From the cell containing the given text, extract its center point as (X, Y) coordinate. 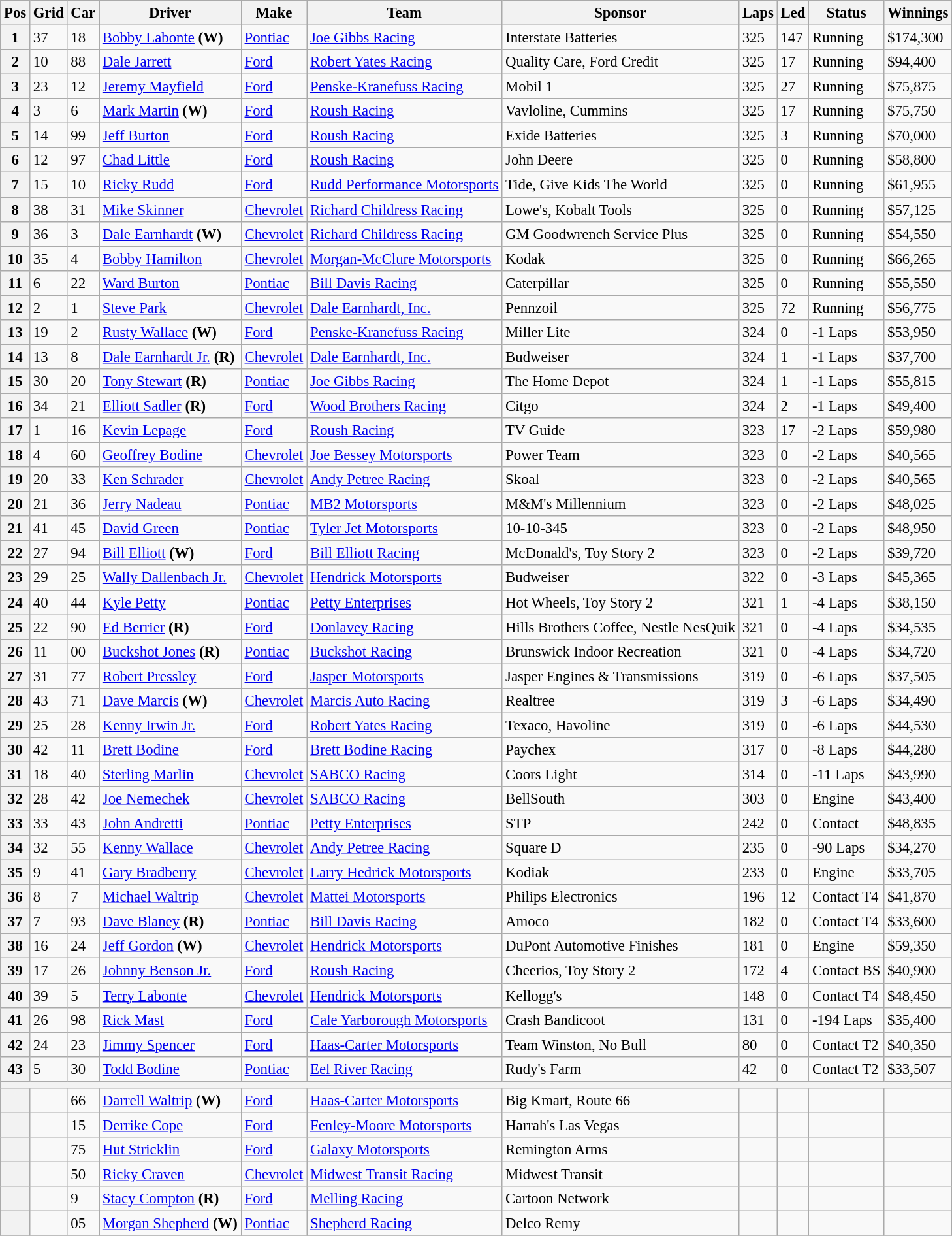
94 (84, 553)
Rudd Performance Motorsports (405, 185)
00 (84, 651)
Grid (48, 13)
Buckshot Racing (405, 651)
$57,125 (918, 210)
172 (757, 971)
Hills Brothers Coffee, Nestle NesQuik (620, 627)
Kenny Irwin Jr. (170, 725)
$34,720 (918, 651)
Mark Martin (W) (170, 111)
Bill Elliott (W) (170, 553)
Jeff Burton (170, 136)
131 (757, 1020)
Brunswick Indoor Recreation (620, 651)
DuPont Automotive Finishes (620, 947)
Joe Bessey Motorsports (405, 455)
Buckshot Jones (R) (170, 651)
Wood Brothers Racing (405, 406)
$37,700 (918, 357)
Winnings (918, 13)
MB2 Motorsports (405, 504)
Bill Elliott Racing (405, 553)
Rusty Wallace (W) (170, 333)
BellSouth (620, 799)
Tide, Give Kids The World (620, 185)
Darrell Waltrip (W) (170, 1101)
148 (757, 996)
$40,900 (918, 971)
$39,720 (918, 553)
Kenny Wallace (170, 848)
Contact BS (846, 971)
Marcis Auto Racing (405, 701)
Quality Care, Ford Credit (620, 62)
Laps (757, 13)
Realtree (620, 701)
Midwest Transit Racing (405, 1174)
$49,400 (918, 406)
90 (84, 627)
44 (84, 602)
$54,550 (918, 234)
$34,270 (918, 848)
Kodiak (620, 873)
10-10-345 (620, 529)
Driver (170, 13)
Elliott Sadler (R) (170, 406)
Delco Remy (620, 1224)
71 (84, 701)
$66,265 (918, 259)
Texaco, Havoline (620, 725)
Status (846, 13)
$34,490 (918, 701)
John Andretti (170, 824)
$94,400 (918, 62)
Exide Batteries (620, 136)
$40,350 (918, 1045)
Jimmy Spencer (170, 1045)
Pos (16, 13)
Galaxy Motorsports (405, 1150)
$75,750 (918, 111)
Kellogg's (620, 996)
Mike Skinner (170, 210)
Larry Hedrick Motorsports (405, 873)
88 (84, 62)
John Deere (620, 160)
Johnny Benson Jr. (170, 971)
303 (757, 799)
$48,950 (918, 529)
80 (757, 1045)
$58,800 (918, 160)
Hot Wheels, Toy Story 2 (620, 602)
$33,600 (918, 922)
$174,300 (918, 38)
$45,365 (918, 578)
Jasper Motorsports (405, 676)
$48,450 (918, 996)
72 (793, 308)
Ricky Craven (170, 1174)
STP (620, 824)
$38,150 (918, 602)
Midwest Transit (620, 1174)
$61,955 (918, 185)
$48,025 (918, 504)
Dale Earnhardt (W) (170, 234)
Donlavey Racing (405, 627)
Miller Lite (620, 333)
Vavloline, Cummins (620, 111)
Jasper Engines & Transmissions (620, 676)
Remington Arms (620, 1150)
McDonald's, Toy Story 2 (620, 553)
Brett Bodine (170, 750)
Kevin Lepage (170, 431)
314 (757, 774)
Make (274, 13)
Terry Labonte (170, 996)
Bobby Labonte (W) (170, 38)
Power Team (620, 455)
55 (84, 848)
TV Guide (620, 431)
$59,980 (918, 431)
Gary Bradberry (170, 873)
182 (757, 922)
$33,507 (918, 1069)
Pennzoil (620, 308)
Rudy's Farm (620, 1069)
Fenley-Moore Motorsports (405, 1125)
Robert Pressley (170, 676)
Michael Waltrip (170, 897)
196 (757, 897)
$56,775 (918, 308)
GM Goodwrench Service Plus (620, 234)
Team Winston, No Bull (620, 1045)
$37,505 (918, 676)
Lowe's, Kobalt Tools (620, 210)
$44,530 (918, 725)
Eel River Racing (405, 1069)
Contact (846, 824)
Sponsor (620, 13)
93 (84, 922)
Kyle Petty (170, 602)
Ken Schrader (170, 480)
Morgan Shepherd (W) (170, 1224)
$33,705 (918, 873)
Geoffrey Bodine (170, 455)
$53,950 (918, 333)
Mobil 1 (620, 87)
66 (84, 1101)
233 (757, 873)
Dale Jarrett (170, 62)
$55,550 (918, 283)
-8 Laps (846, 750)
$55,815 (918, 382)
Wally Dallenbach Jr. (170, 578)
Ward Burton (170, 283)
Tyler Jet Motorsports (405, 529)
$59,350 (918, 947)
98 (84, 1020)
Hut Stricklin (170, 1150)
$34,535 (918, 627)
Coors Light (620, 774)
Cheerios, Toy Story 2 (620, 971)
75 (84, 1150)
Stacy Compton (R) (170, 1199)
Amoco (620, 922)
Chad Little (170, 160)
235 (757, 848)
317 (757, 750)
Shepherd Racing (405, 1224)
97 (84, 160)
$70,000 (918, 136)
-194 Laps (846, 1020)
$43,990 (918, 774)
$48,835 (918, 824)
Caterpillar (620, 283)
Dave Blaney (R) (170, 922)
Joe Nemechek (170, 799)
Cale Yarborough Motorsports (405, 1020)
Bobby Hamilton (170, 259)
Ricky Rudd (170, 185)
50 (84, 1174)
Melling Racing (405, 1199)
Dale Earnhardt Jr. (R) (170, 357)
Big Kmart, Route 66 (620, 1101)
Jerry Nadeau (170, 504)
$35,400 (918, 1020)
05 (84, 1224)
David Green (170, 529)
147 (793, 38)
Crash Bandicoot (620, 1020)
99 (84, 136)
Harrah's Las Vegas (620, 1125)
Dave Marcis (W) (170, 701)
Team (405, 13)
Rick Mast (170, 1020)
Morgan-McClure Motorsports (405, 259)
Paychex (620, 750)
Sterling Marlin (170, 774)
-90 Laps (846, 848)
Kodak (620, 259)
Derrike Cope (170, 1125)
Jeremy Mayfield (170, 87)
-3 Laps (846, 578)
Mattei Motorsports (405, 897)
$41,870 (918, 897)
Jeff Gordon (W) (170, 947)
Cartoon Network (620, 1199)
Square D (620, 848)
77 (84, 676)
181 (757, 947)
-11 Laps (846, 774)
322 (757, 578)
Steve Park (170, 308)
Todd Bodine (170, 1069)
The Home Depot (620, 382)
Skoal (620, 480)
Philips Electronics (620, 897)
Car (84, 13)
M&M's Millennium (620, 504)
45 (84, 529)
$43,400 (918, 799)
Citgo (620, 406)
Interstate Batteries (620, 38)
$44,280 (918, 750)
Ed Berrier (R) (170, 627)
Brett Bodine Racing (405, 750)
242 (757, 824)
Tony Stewart (R) (170, 382)
Led (793, 13)
60 (84, 455)
$75,875 (918, 87)
